Capture the cell that displays the provided text and extract its [x, y] central coordinate. 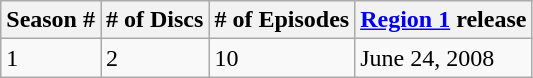
1 [51, 58]
Region 1 release [444, 20]
10 [282, 58]
Season # [51, 20]
2 [154, 58]
# of Discs [154, 20]
# of Episodes [282, 20]
June 24, 2008 [444, 58]
